Identify which cell holds the provided text, then report its [x, y] central coordinate. 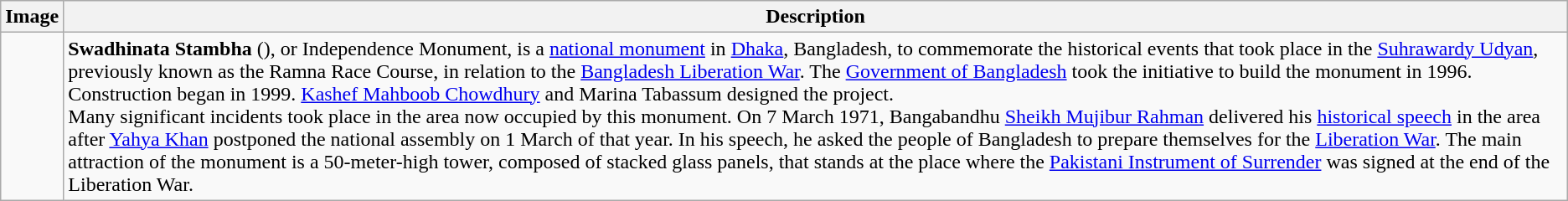
Description [816, 17]
Image [32, 17]
